Extract the (X, Y) coordinate from the center of the cell holding the provided text.  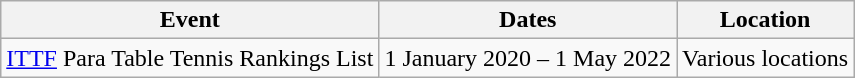
1 January 2020 – 1 May 2022 (528, 58)
Various locations (766, 58)
Event (190, 20)
ITTF Para Table Tennis Rankings List (190, 58)
Location (766, 20)
Dates (528, 20)
